Search for the cell housing the specified text and yield its [x, y] center coordinate. 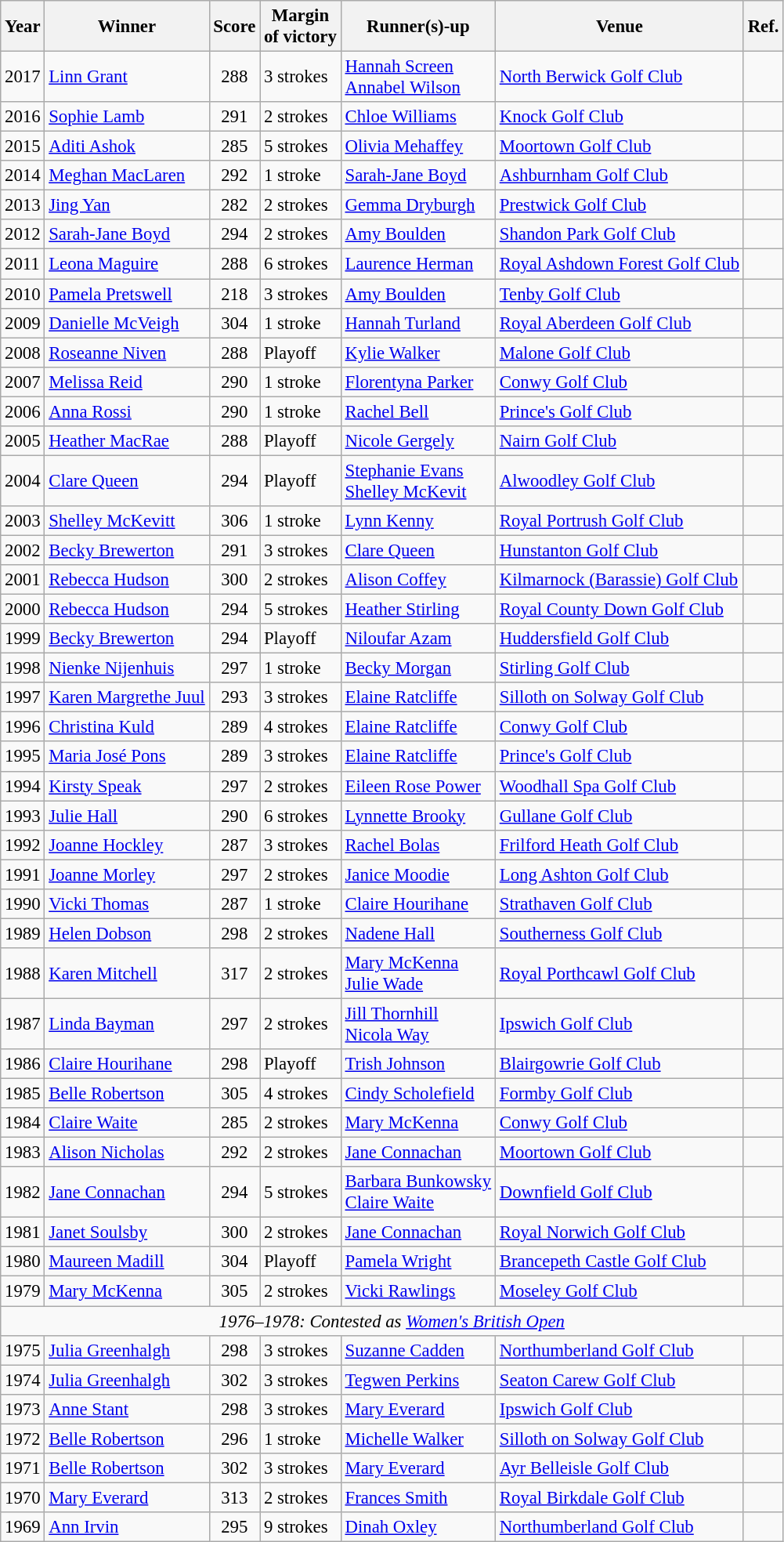
Kilmarnock (Barassie) Golf Club [619, 580]
Blairgowrie Golf Club [619, 1064]
Florentyna Parker [418, 382]
Joanne Hockley [127, 845]
1988 [23, 973]
Royal Portrush Golf Club [619, 521]
Chloe Williams [418, 117]
Melissa Reid [127, 382]
295 [235, 1527]
Danielle McVeigh [127, 323]
Southerness Golf Club [619, 933]
Nairn Golf Club [619, 441]
Nienke Nijenhuis [127, 668]
Royal Aberdeen Golf Club [619, 323]
Moseley Golf Club [619, 1291]
Alwoodley Golf Club [619, 481]
Cindy Scholefield [418, 1094]
2000 [23, 610]
Eileen Rose Power [418, 786]
Hannah Screen Annabel Wilson [418, 77]
Shelley McKevitt [127, 521]
Venue [619, 27]
Winner [127, 27]
1979 [23, 1291]
Joanne Morley [127, 874]
1999 [23, 639]
Dinah Oxley [418, 1527]
North Berwick Golf Club [619, 77]
Janice Moodie [418, 874]
1998 [23, 668]
2009 [23, 323]
Ashburnham Golf Club [619, 176]
Royal Ashdown Forest Golf Club [619, 264]
Ayr Belleisle Golf Club [619, 1468]
Julie Hall [127, 816]
Runner(s)-up [418, 27]
Hunstanton Golf Club [619, 550]
Linn Grant [127, 77]
Mary McKenna Julie Wade [418, 973]
Alison Nicholas [127, 1153]
1986 [23, 1064]
1996 [23, 727]
Huddersfield Golf Club [619, 639]
1976–1978: Contested as Women's British Open [392, 1321]
Lynnette Brooky [418, 816]
Royal County Down Golf Club [619, 610]
Tegwen Perkins [418, 1380]
Aditi Ashok [127, 147]
1975 [23, 1350]
Gemma Dryburgh [418, 205]
Anna Rossi [127, 411]
2015 [23, 147]
1982 [23, 1193]
2008 [23, 353]
Long Ashton Golf Club [619, 874]
1969 [23, 1527]
Laurence Herman [418, 264]
Linda Bayman [127, 1023]
Becky Morgan [418, 668]
Frilford Heath Golf Club [619, 845]
Jill Thornhill Nicola Way [418, 1023]
Downfield Golf Club [619, 1193]
Tenby Golf Club [619, 294]
Maria José Pons [127, 757]
Knock Golf Club [619, 117]
Niloufar Azam [418, 639]
1987 [23, 1023]
1997 [23, 697]
Nadene Hall [418, 933]
282 [235, 205]
Trish Johnson [418, 1064]
Michelle Walker [418, 1439]
Leona Maguire [127, 264]
Rachel Bell [418, 411]
2011 [23, 264]
Heather Stirling [418, 610]
Christina Kuld [127, 727]
Pamela Pretswell [127, 294]
Sophie Lamb [127, 117]
1993 [23, 816]
Strathaven Golf Club [619, 904]
2003 [23, 521]
1994 [23, 786]
Formby Golf Club [619, 1094]
Karen Mitchell [127, 973]
1992 [23, 845]
Year [23, 27]
Roseanne Niven [127, 353]
1983 [23, 1153]
Brancepeth Castle Golf Club [619, 1262]
Seaton Carew Golf Club [619, 1380]
9 strokes [301, 1527]
1970 [23, 1497]
Royal Birkdale Golf Club [619, 1497]
293 [235, 697]
2013 [23, 205]
Janet Soulsby [127, 1233]
2001 [23, 580]
2017 [23, 77]
Marginof victory [301, 27]
Suzanne Cadden [418, 1350]
Vicki Rawlings [418, 1291]
Karen Margrethe Juul [127, 697]
Stephanie Evans Shelley McKevit [418, 481]
1995 [23, 757]
Royal Porthcawl Golf Club [619, 973]
Ann Irvin [127, 1527]
1984 [23, 1123]
Gullane Golf Club [619, 816]
Heather MacRae [127, 441]
218 [235, 294]
2006 [23, 411]
Olivia Mehaffey [418, 147]
Kirsty Speak [127, 786]
Helen Dobson [127, 933]
Barbara Bunkowsky Claire Waite [418, 1193]
1972 [23, 1439]
Woodhall Spa Golf Club [619, 786]
2010 [23, 294]
Royal Norwich Golf Club [619, 1233]
Malone Golf Club [619, 353]
313 [235, 1497]
2004 [23, 481]
1974 [23, 1380]
2007 [23, 382]
Pamela Wright [418, 1262]
1985 [23, 1094]
306 [235, 521]
Maureen Madill [127, 1262]
317 [235, 973]
2014 [23, 176]
1990 [23, 904]
Kylie Walker [418, 353]
Ref. [763, 27]
Frances Smith [418, 1497]
2016 [23, 117]
Rachel Bolas [418, 845]
1991 [23, 874]
1980 [23, 1262]
Meghan MacLaren [127, 176]
Prestwick Golf Club [619, 205]
1973 [23, 1409]
Jing Yan [127, 205]
Score [235, 27]
Shandon Park Golf Club [619, 234]
2002 [23, 550]
Nicole Gergely [418, 441]
Anne Stant [127, 1409]
Alison Coffey [418, 580]
1981 [23, 1233]
296 [235, 1439]
1989 [23, 933]
Claire Waite [127, 1123]
Vicki Thomas [127, 904]
2012 [23, 234]
Hannah Turland [418, 323]
2005 [23, 441]
Lynn Kenny [418, 521]
1971 [23, 1468]
Stirling Golf Club [619, 668]
